Detect which cell encompasses the target text, then output its (X, Y) center coordinate. 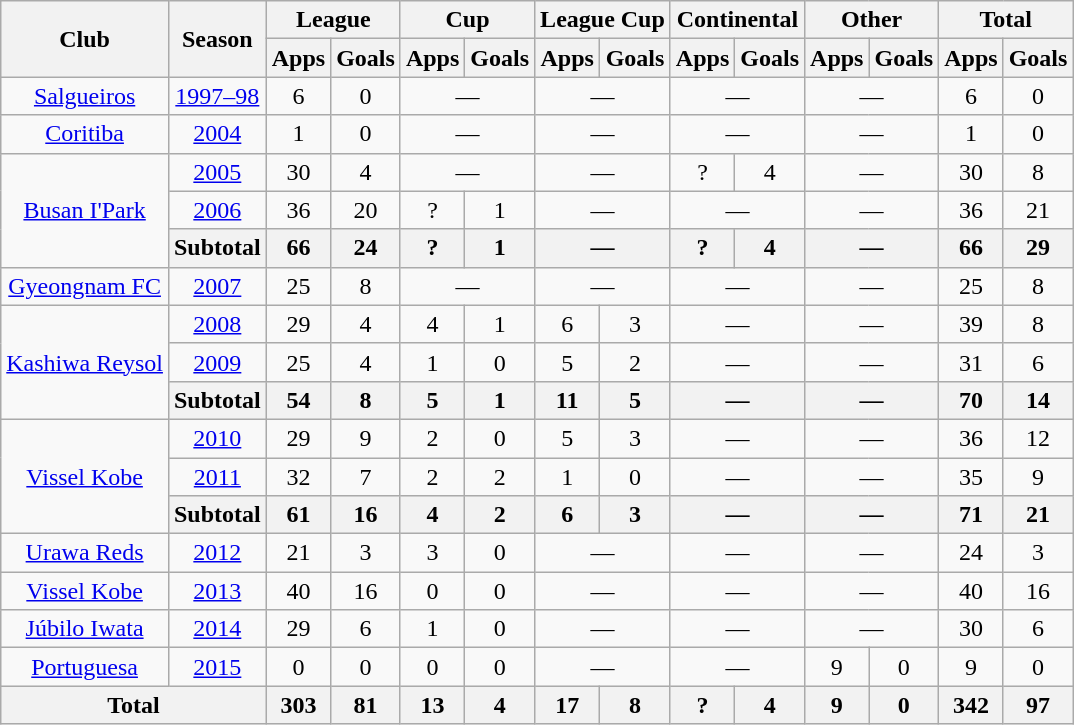
31 (971, 362)
303 (298, 705)
Portuguesa (85, 667)
39 (971, 324)
61 (298, 515)
12 (1038, 438)
2009 (217, 362)
Busan I'Park (85, 210)
Cup (467, 20)
Salgueiros (85, 96)
2013 (217, 591)
Júbilo Iwata (85, 629)
97 (1038, 705)
2010 (217, 438)
342 (971, 705)
Gyeongnam FC (85, 286)
Other (872, 20)
2015 (217, 667)
Continental (737, 20)
2014 (217, 629)
League (333, 20)
70 (971, 400)
2011 (217, 477)
7 (366, 477)
Coritiba (85, 134)
54 (298, 400)
2008 (217, 324)
2007 (217, 286)
13 (432, 705)
2005 (217, 172)
Season (217, 39)
Kashiwa Reysol (85, 362)
11 (568, 400)
32 (298, 477)
1997–98 (217, 96)
35 (971, 477)
2006 (217, 210)
71 (971, 515)
Club (85, 39)
14 (1038, 400)
Urawa Reds (85, 553)
81 (366, 705)
2004 (217, 134)
17 (568, 705)
League Cup (603, 20)
20 (366, 210)
2012 (217, 553)
